Provide the [x, y] coordinate of the cell's center where the given text is located.  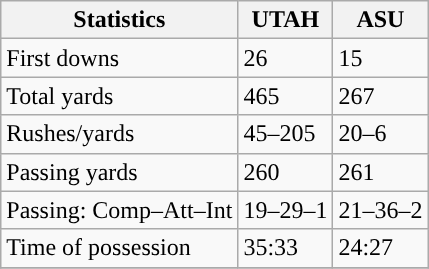
Passing yards [120, 172]
24:27 [380, 248]
Total yards [120, 96]
Passing: Comp–Att–Int [120, 210]
19–29–1 [286, 210]
UTAH [286, 20]
260 [286, 172]
267 [380, 96]
ASU [380, 20]
261 [380, 172]
45–205 [286, 134]
Statistics [120, 20]
35:33 [286, 248]
First downs [120, 58]
465 [286, 96]
Rushes/yards [120, 134]
26 [286, 58]
21–36–2 [380, 210]
15 [380, 58]
Time of possession [120, 248]
20–6 [380, 134]
